Pinpoint the cell where the given text exists, returning its [X, Y] midpoint coordinate. 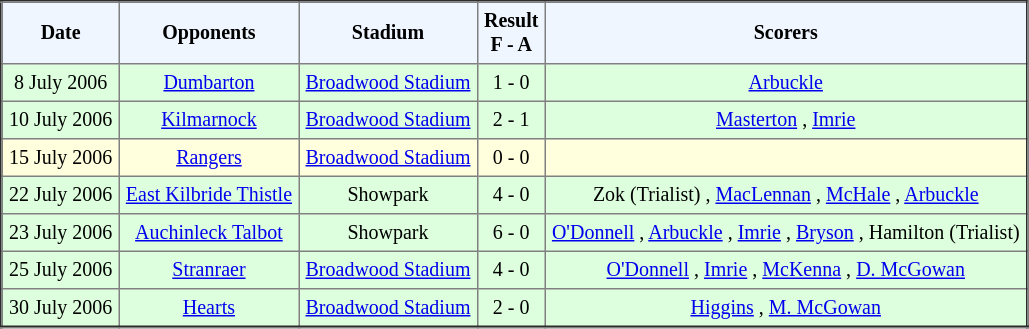
2 - 0 [511, 308]
Opponents [209, 33]
10 July 2006 [61, 120]
Masterton , Imrie [786, 120]
Dumbarton [209, 83]
Auchinleck Talbot [209, 233]
22 July 2006 [61, 195]
30 July 2006 [61, 308]
Rangers [209, 158]
Arbuckle [786, 83]
O'Donnell , Imrie , McKenna , D. McGowan [786, 270]
0 - 0 [511, 158]
Higgins , M. McGowan [786, 308]
O'Donnell , Arbuckle , Imrie , Bryson , Hamilton (Trialist) [786, 233]
Hearts [209, 308]
1 - 0 [511, 83]
6 - 0 [511, 233]
2 - 1 [511, 120]
25 July 2006 [61, 270]
Scorers [786, 33]
23 July 2006 [61, 233]
ResultF - A [511, 33]
Stranraer [209, 270]
8 July 2006 [61, 83]
Date [61, 33]
Stadium [388, 33]
Kilmarnock [209, 120]
East Kilbride Thistle [209, 195]
15 July 2006 [61, 158]
Zok (Trialist) , MacLennan , McHale , Arbuckle [786, 195]
